Return the [X, Y] coordinate for the center point of the cell that contains the specified text.  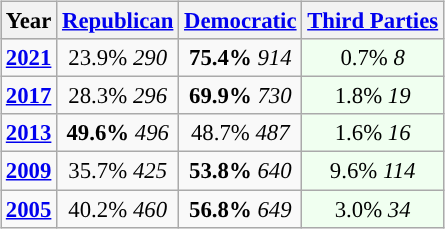
2017 [29, 96]
23.9% 290 [118, 58]
2005 [29, 209]
40.2% 460 [118, 209]
28.3% 296 [118, 96]
Democratic [240, 21]
Republican [118, 21]
Year [29, 21]
49.6% 496 [118, 133]
69.9% 730 [240, 96]
2021 [29, 58]
53.8% 640 [240, 171]
9.6% 114 [373, 171]
56.8% 649 [240, 209]
48.7% 487 [240, 133]
75.4% 914 [240, 58]
3.0% 34 [373, 209]
1.8% 19 [373, 96]
2013 [29, 133]
35.7% 425 [118, 171]
Third Parties [373, 21]
2009 [29, 171]
1.6% 16 [373, 133]
0.7% 8 [373, 58]
